Return the [X, Y] coordinate for the center point of the cell that contains the specified text.  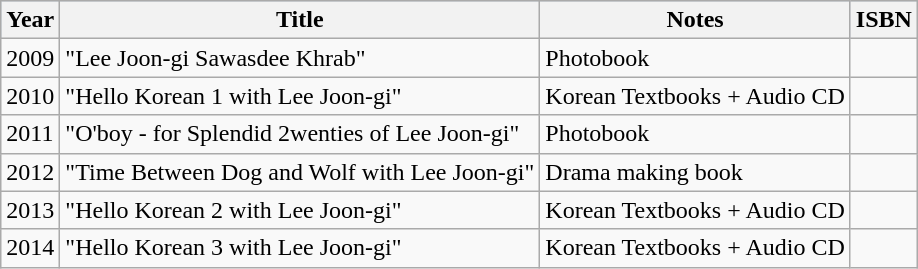
2010 [30, 96]
2014 [30, 248]
"Hello Korean 3 with Lee Joon-gi" [300, 248]
"O'boy - for Splendid 2wenties of Lee Joon-gi" [300, 134]
2013 [30, 210]
2011 [30, 134]
"Time Between Dog and Wolf with Lee Joon-gi" [300, 172]
"Hello Korean 1 with Lee Joon-gi" [300, 96]
Title [300, 20]
Year [30, 20]
"Hello Korean 2 with Lee Joon-gi" [300, 210]
ISBN [884, 20]
Drama making book [695, 172]
Notes [695, 20]
2009 [30, 58]
"Lee Joon-gi Sawasdee Khrab" [300, 58]
2012 [30, 172]
